Locate the cell with the specified text and output its (x, y) center coordinate. 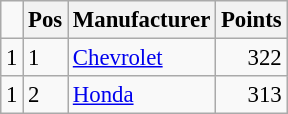
Points (252, 20)
322 (252, 58)
Chevrolet (142, 58)
2 (46, 95)
Manufacturer (142, 20)
Honda (142, 95)
313 (252, 95)
Pos (46, 20)
